Scan for the cell matching the given text and deliver its (X, Y) coordinate at center. 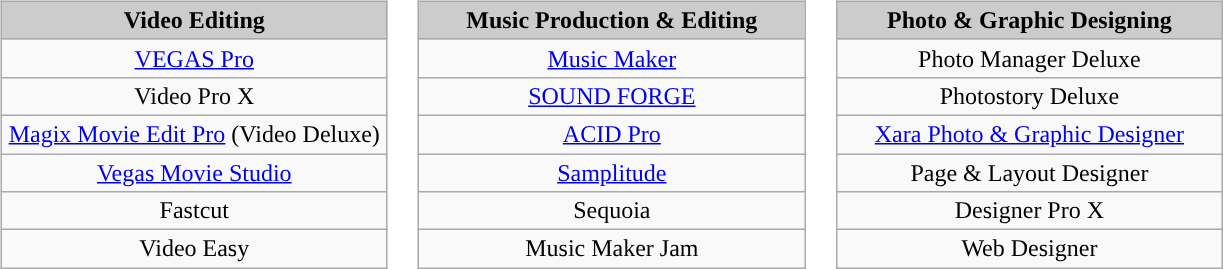
SOUND FORGE (612, 96)
Samplitude (612, 173)
Page & Layout Designer (1029, 173)
Fastcut (194, 211)
Magix Movie Edit Pro (Video Deluxe) (194, 134)
Designer Pro X (1029, 211)
Video Easy (194, 249)
Photostory Deluxe (1029, 96)
Vegas Movie Studio (194, 173)
Video Editing (194, 20)
Music Production & Editing (612, 20)
Sequoia (612, 211)
Photo & Graphic Designing (1029, 20)
Music Maker Jam (612, 249)
VEGAS Pro (194, 58)
Photo Manager Deluxe (1029, 58)
Video Pro X (194, 96)
Xara Photo & Graphic Designer (1029, 134)
Music Maker (612, 58)
ACID Pro (612, 134)
Web Designer (1029, 249)
